Identify which cell holds the provided text, then report its [X, Y] central coordinate. 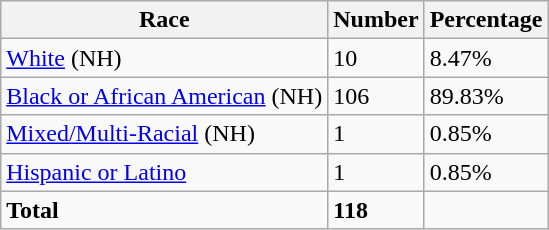
Percentage [486, 20]
8.47% [486, 58]
Total [164, 210]
Hispanic or Latino [164, 172]
Black or African American (NH) [164, 96]
White (NH) [164, 58]
118 [376, 210]
10 [376, 58]
Race [164, 20]
106 [376, 96]
89.83% [486, 96]
Mixed/Multi-Racial (NH) [164, 134]
Number [376, 20]
